Extract the (X, Y) coordinate from the center of the cell holding the provided text.  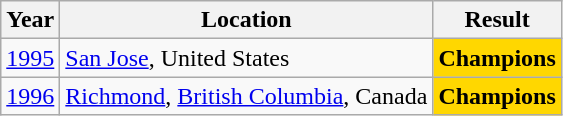
Richmond, British Columbia, Canada (246, 96)
San Jose, United States (246, 58)
1995 (30, 58)
Result (497, 20)
Location (246, 20)
1996 (30, 96)
Year (30, 20)
